From the cell containing the given text, extract its center point as [X, Y] coordinate. 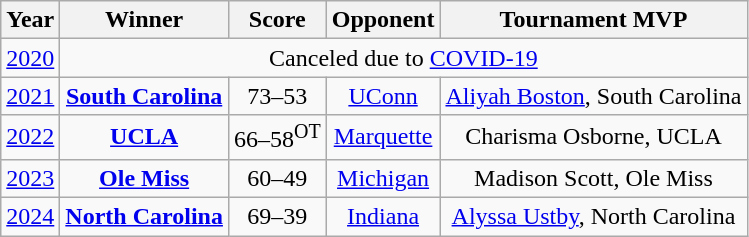
Aliyah Boston, South Carolina [594, 96]
Opponent [383, 20]
2022 [30, 138]
69–39 [277, 217]
Year [30, 20]
Tournament MVP [594, 20]
North Carolina [144, 217]
Michigan [383, 178]
Indiana [383, 217]
Canceled due to COVID-19 [404, 58]
60–49 [277, 178]
2024 [30, 217]
Score [277, 20]
Alyssa Ustby, North Carolina [594, 217]
Charisma Osborne, UCLA [594, 138]
Madison Scott, Ole Miss [594, 178]
South Carolina [144, 96]
73–53 [277, 96]
Winner [144, 20]
UConn [383, 96]
2023 [30, 178]
2021 [30, 96]
66–58OT [277, 138]
Marquette [383, 138]
2020 [30, 58]
UCLA [144, 138]
Ole Miss [144, 178]
